Search for the cell housing the specified text and yield its [x, y] center coordinate. 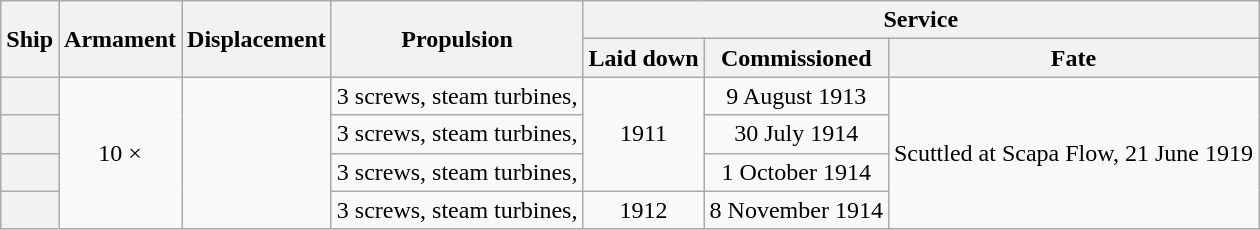
Service [921, 20]
Armament [120, 39]
30 July 1914 [796, 134]
Propulsion [457, 39]
10 × [120, 153]
9 August 1913 [796, 96]
1911 [644, 134]
1 October 1914 [796, 172]
8 November 1914 [796, 210]
Scuttled at Scapa Flow, 21 June 1919 [1073, 153]
Ship [30, 39]
Displacement [257, 39]
1912 [644, 210]
Fate [1073, 58]
Laid down [644, 58]
Commissioned [796, 58]
